Capture the cell that displays the provided text and extract its (X, Y) central coordinate. 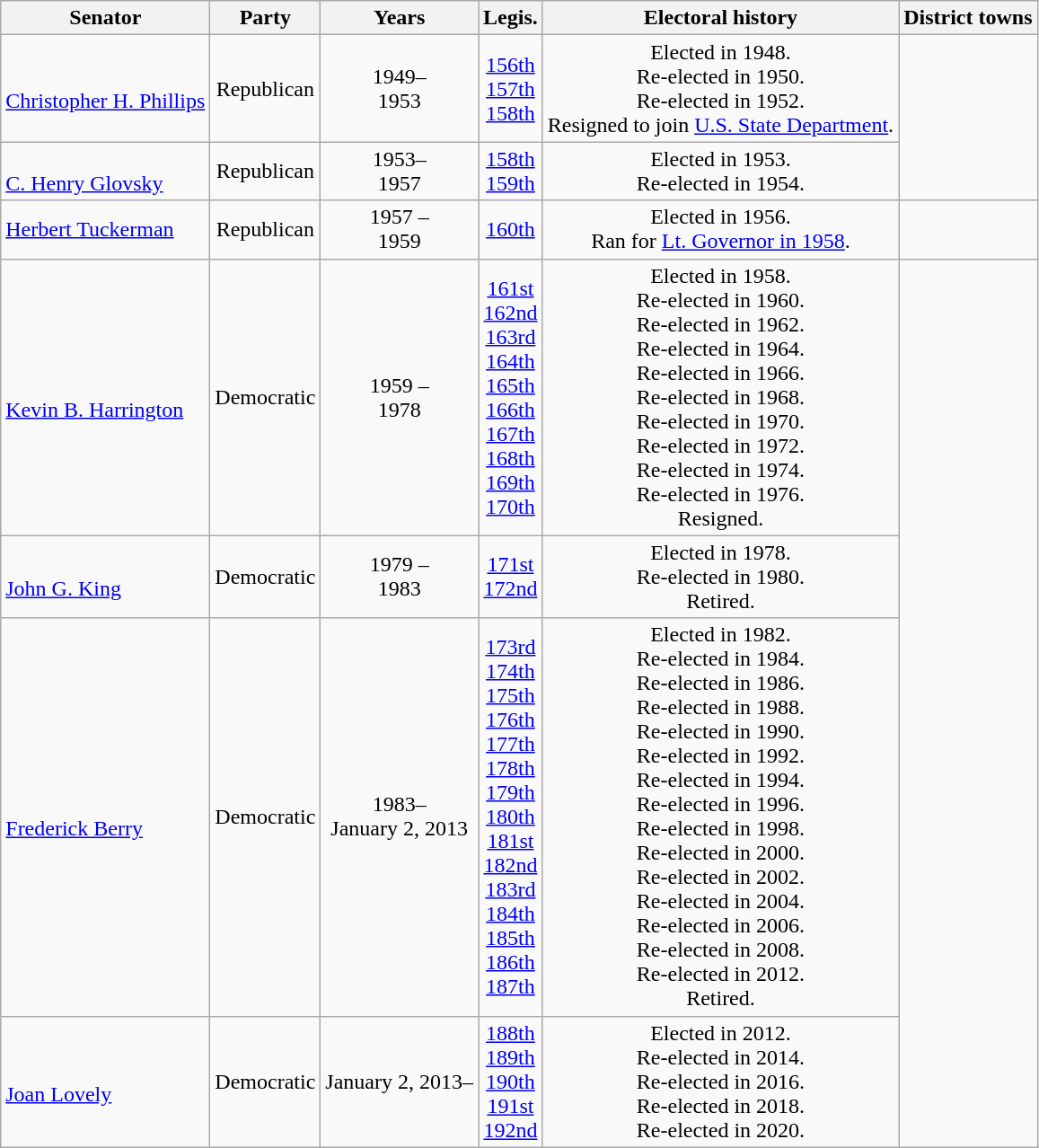
171st172nd (511, 577)
156th157th158th (511, 88)
Frederick Berry (106, 817)
173rd174th175th176th177th178th179th180th181st182nd183rd184th185th186th187th (511, 817)
1949–1953 (400, 88)
Party (266, 18)
Legis. (511, 18)
188th189th190th191st192nd (511, 1082)
Elected in 1978.Re-elected in 1980.Retired. (720, 577)
C. Henry Glovsky (106, 171)
161st162nd163rd164th165th166th167th168th169th170th (511, 397)
1953–1957 (400, 171)
Elected in 1956.Ran for Lt. Governor in 1958. (720, 230)
January 2, 2013– (400, 1082)
1983–January 2, 2013 (400, 817)
Elected in 1953.Re-elected in 1954. (720, 171)
Senator (106, 18)
1979 –1983 (400, 577)
Elected in 2012.Re-elected in 2014.Re-elected in 2016.Re-elected in 2018.Re-elected in 2020. (720, 1082)
Christopher H. Phillips (106, 88)
158th159th (511, 171)
Joan Lovely (106, 1082)
1957 –1959 (400, 230)
Electoral history (720, 18)
Kevin B. Harrington (106, 397)
District towns (968, 18)
Herbert Tuckerman (106, 230)
John G. King (106, 577)
Years (400, 18)
Elected in 1948.Re-elected in 1950.Re-elected in 1952.Resigned to join U.S. State Department. (720, 88)
160th (511, 230)
1959 –1978 (400, 397)
